Extract the (X, Y) coordinate from the center of the cell holding the provided text.  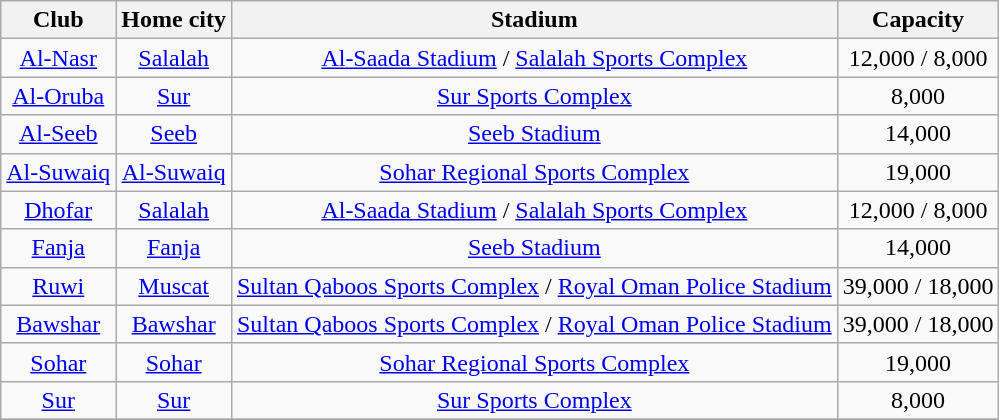
Seeb (174, 134)
Club (58, 20)
Al-Seeb (58, 134)
Al-Nasr (58, 58)
Muscat (174, 286)
Home city (174, 20)
Ruwi (58, 286)
Dhofar (58, 210)
Al-Oruba (58, 96)
Capacity (918, 20)
Stadium (534, 20)
